For the text-containing cell, return its midpoint in (x, y) coordinate format. 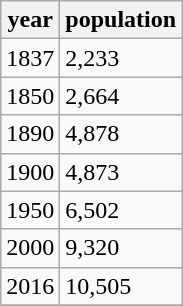
1837 (30, 58)
1890 (30, 134)
2,664 (121, 96)
4,878 (121, 134)
2000 (30, 248)
1900 (30, 172)
2016 (30, 286)
6,502 (121, 210)
1950 (30, 210)
4,873 (121, 172)
2,233 (121, 58)
1850 (30, 96)
9,320 (121, 248)
year (30, 20)
population (121, 20)
10,505 (121, 286)
